For the text-containing cell, return its midpoint in (X, Y) coordinate format. 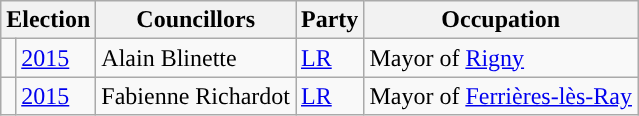
Party (330, 20)
Occupation (501, 20)
Alain Blinette (196, 58)
Fabienne Richardot (196, 96)
Election (48, 20)
Mayor of Rigny (501, 58)
Mayor of Ferrières-lès-Ray (501, 96)
Councillors (196, 20)
